Identify which cell holds the provided text, then report its (x, y) central coordinate. 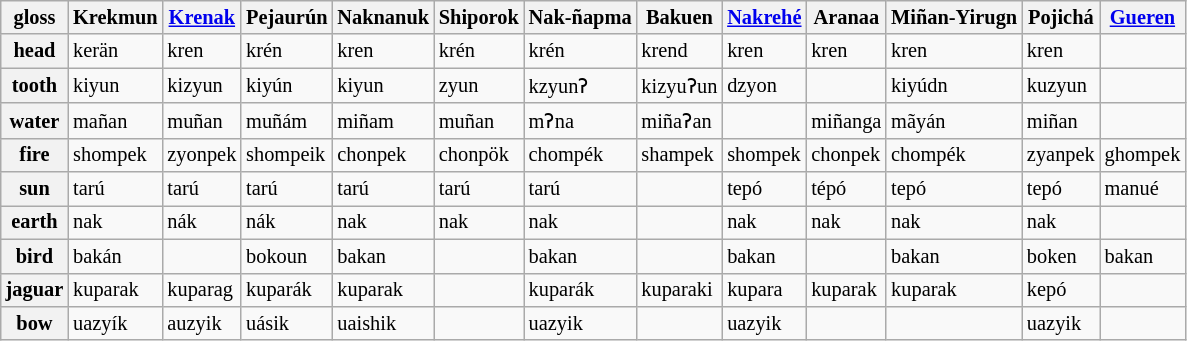
gloss (34, 17)
dzyon (764, 86)
miñaʔan (679, 120)
uásik (286, 323)
chonpök (479, 155)
sun (34, 189)
krend (679, 51)
mʔna (580, 120)
zyonpek (202, 155)
shampek (679, 155)
Naknanuk (382, 17)
kepó (1061, 290)
kerän (115, 51)
zyun (479, 86)
Pejaurún (286, 17)
Miñan-Yirugn (954, 17)
manué (1143, 189)
bakán (115, 256)
zyanpek (1061, 155)
Bakuen (679, 17)
kiyún (286, 86)
kiyúdn (954, 86)
bokoun (286, 256)
Gueren (1143, 17)
head (34, 51)
miñam (382, 120)
kzyunʔ (580, 86)
earth (34, 222)
jaguar (34, 290)
ghompek (1143, 155)
miñanga (846, 120)
Shiporok (479, 17)
kupara (764, 290)
Nakrehé (764, 17)
kuparaki (679, 290)
mañan (115, 120)
boken (1061, 256)
kizyun (202, 86)
uazyík (115, 323)
uaishik (382, 323)
bow (34, 323)
fire (34, 155)
Aranaa (846, 17)
miñan (1061, 120)
tooth (34, 86)
muñám (286, 120)
Nak-ñapma (580, 17)
kuzyun (1061, 86)
auzyik (202, 323)
tépó (846, 189)
bird (34, 256)
Krekmun (115, 17)
kizyuʔun (679, 86)
Krenak (202, 17)
Pojichá (1061, 17)
mãyán (954, 120)
water (34, 120)
kuparag (202, 290)
shompeik (286, 155)
